Detect which cell encompasses the target text, then output its [X, Y] center coordinate. 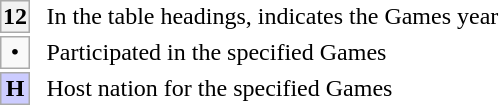
H [15, 88]
12 [15, 16]
• [15, 52]
